Scan for the cell matching the given text and deliver its [x, y] coordinate at center. 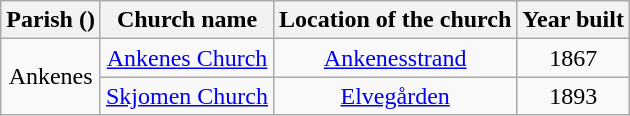
1893 [574, 96]
Skjomen Church [186, 96]
1867 [574, 58]
Location of the church [396, 20]
Parish () [51, 20]
Ankenes Church [186, 58]
Church name [186, 20]
Ankenesstrand [396, 58]
Elvegården [396, 96]
Ankenes [51, 77]
Year built [574, 20]
